Detect which cell encompasses the target text, then output its (x, y) center coordinate. 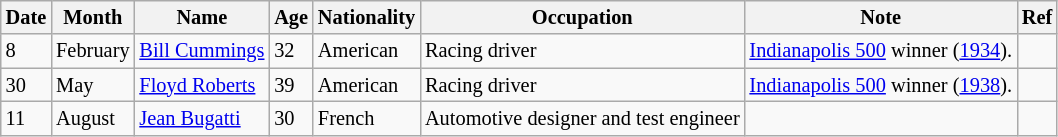
Date (26, 17)
Nationality (366, 17)
39 (291, 85)
Indianapolis 500 winner (1938). (881, 85)
Name (202, 17)
February (92, 51)
Note (881, 17)
Month (92, 17)
August (92, 118)
May (92, 85)
Occupation (582, 17)
8 (26, 51)
Age (291, 17)
11 (26, 118)
Indianapolis 500 winner (1934). (881, 51)
Ref (1037, 17)
Floyd Roberts (202, 85)
Bill Cummings (202, 51)
French (366, 118)
32 (291, 51)
Jean Bugatti (202, 118)
Automotive designer and test engineer (582, 118)
